Scan for the cell matching the given text and deliver its (x, y) coordinate at center. 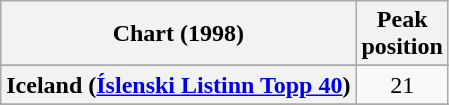
Chart (1998) (178, 34)
Peakposition (402, 34)
Iceland (Íslenski Listinn Topp 40) (178, 85)
21 (402, 85)
